Pinpoint the cell where the given text exists, returning its (x, y) midpoint coordinate. 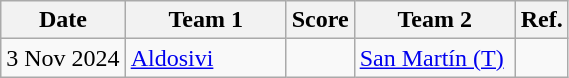
Team 1 (206, 20)
Score (320, 20)
San Martín (T) (434, 58)
3 Nov 2024 (63, 58)
Date (63, 20)
Team 2 (434, 20)
Ref. (542, 20)
Aldosivi (206, 58)
